Provide the (X, Y) coordinate of the cell's center where the given text is located.  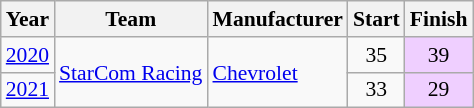
Manufacturer (277, 19)
Year (28, 19)
2021 (28, 90)
35 (376, 55)
33 (376, 90)
2020 (28, 55)
Chevrolet (277, 72)
StarCom Racing (130, 72)
29 (439, 90)
Team (130, 19)
Start (376, 19)
39 (439, 55)
Finish (439, 19)
